Find where the given text appears and provide that cell's center as [x, y] coordinate. 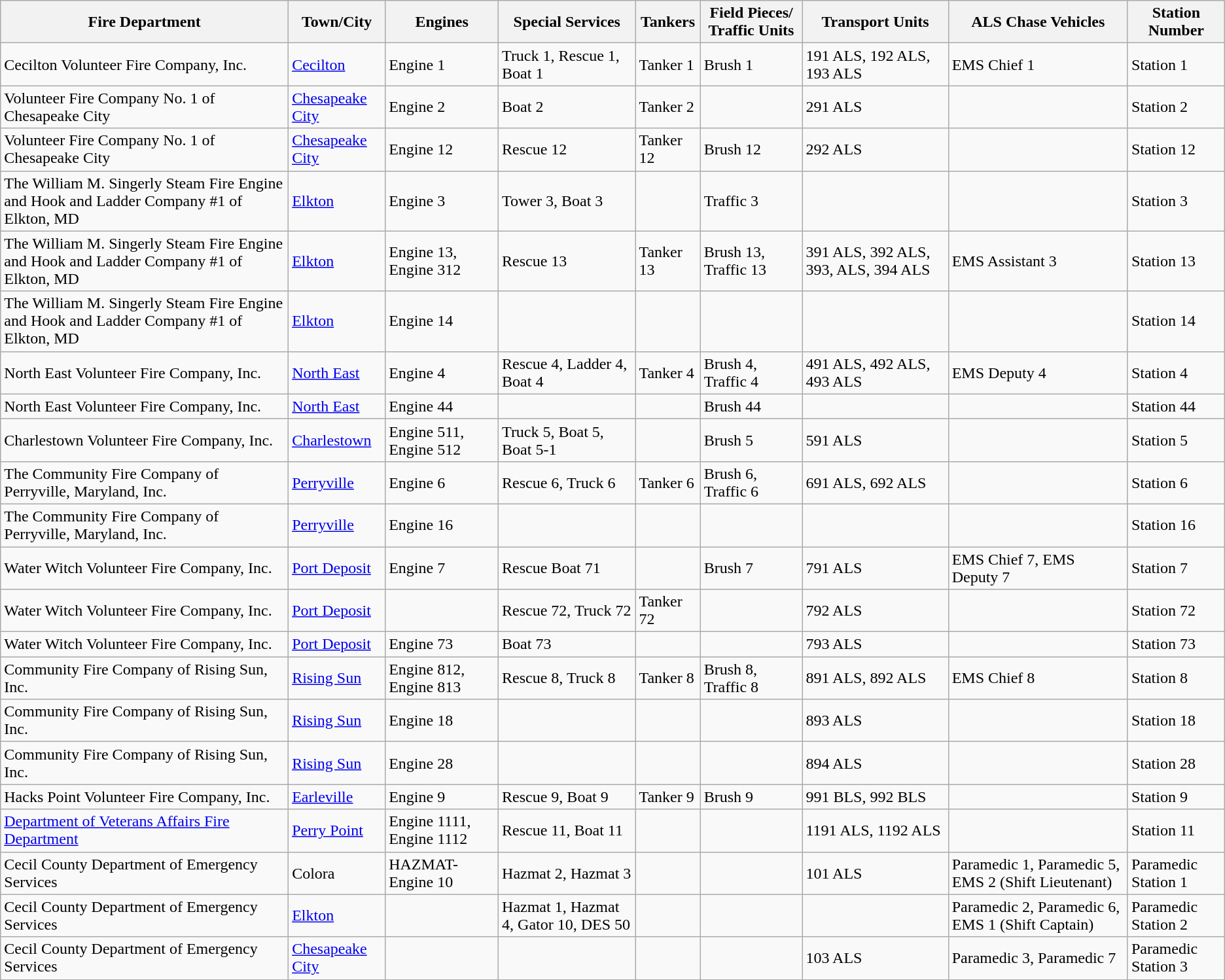
EMS Assistant 3 [1038, 261]
Engine 14 [442, 321]
Paramedic 2, Paramedic 6, EMS 1 (Shift Captain) [1038, 916]
Transport Units [876, 22]
292 ALS [876, 149]
Paramedic 3, Paramedic 7 [1038, 958]
Perry Point [337, 831]
Brush 7 [751, 568]
Engine 73 [442, 644]
Station 2 [1176, 107]
Station 7 [1176, 568]
Station Number [1176, 22]
HAZMAT-Engine 10 [442, 873]
Tanker 4 [667, 373]
Station 11 [1176, 831]
Station 9 [1176, 797]
Engine 18 [442, 721]
Truck 1, Rescue 1, Boat 1 [567, 64]
Tanker 12 [667, 149]
Station 14 [1176, 321]
Rescue 12 [567, 149]
Hacks Point Volunteer Fire Company, Inc. [145, 797]
Station 6 [1176, 483]
Paramedic 1, Paramedic 5, EMS 2 (Shift Lieutenant) [1038, 873]
ALS Chase Vehicles [1038, 22]
Engine 812, Engine 813 [442, 678]
Tanker 9 [667, 797]
Station 5 [1176, 440]
Tanker 8 [667, 678]
Earleville [337, 797]
Tower 3, Boat 3 [567, 201]
Rescue 6, Truck 6 [567, 483]
791 ALS [876, 568]
Station 12 [1176, 149]
Rescue 72, Truck 72 [567, 611]
Charlestown [337, 440]
Station 44 [1176, 406]
691 ALS, 692 ALS [876, 483]
Hazmat 2, Hazmat 3 [567, 873]
Department of Veterans Affairs Fire Department [145, 831]
Field Pieces/ Traffic Units [751, 22]
Engine 44 [442, 406]
Engine 511, Engine 512 [442, 440]
591 ALS [876, 440]
Station 73 [1176, 644]
Traffic 3 [751, 201]
Brush 9 [751, 797]
Brush 8, Traffic 8 [751, 678]
Station 4 [1176, 373]
Cecilton Volunteer Fire Company, Inc. [145, 64]
Tanker 13 [667, 261]
EMS Deputy 4 [1038, 373]
Engine 6 [442, 483]
Rescue 9, Boat 9 [567, 797]
1191 ALS, 1192 ALS [876, 831]
Station 13 [1176, 261]
191 ALS, 192 ALS, 193 ALS [876, 64]
Brush 6, Traffic 6 [751, 483]
Engine 13, Engine 312 [442, 261]
Station 3 [1176, 201]
Tanker 2 [667, 107]
894 ALS [876, 763]
Paramedic Station 2 [1176, 916]
Special Services [567, 22]
Brush 4, Traffic 4 [751, 373]
Tankers [667, 22]
Hazmat 1, Hazmat 4, Gator 10, DES 50 [567, 916]
793 ALS [876, 644]
Rescue 4, Ladder 4, Boat 4 [567, 373]
Rescue 13 [567, 261]
101 ALS [876, 873]
Engine 16 [442, 525]
391 ALS, 392 ALS, 393, ALS, 394 ALS [876, 261]
Station 72 [1176, 611]
EMS Chief 7, EMS Deputy 7 [1038, 568]
Tanker 1 [667, 64]
Rescue 11, Boat 11 [567, 831]
Station 16 [1176, 525]
491 ALS, 492 ALS, 493 ALS [876, 373]
Boat 2 [567, 107]
Rescue 8, Truck 8 [567, 678]
891 ALS, 892 ALS [876, 678]
Engine 1111, Engine 1112 [442, 831]
Station 8 [1176, 678]
EMS Chief 8 [1038, 678]
103 ALS [876, 958]
Colora [337, 873]
Station 18 [1176, 721]
Truck 5, Boat 5, Boat 5-1 [567, 440]
Engine 4 [442, 373]
Town/City [337, 22]
Tanker 6 [667, 483]
Brush 44 [751, 406]
991 BLS, 992 BLS [876, 797]
Fire Department [145, 22]
Paramedic Station 3 [1176, 958]
Tanker 72 [667, 611]
EMS Chief 1 [1038, 64]
291 ALS [876, 107]
Engine 2 [442, 107]
Station 28 [1176, 763]
Engine 28 [442, 763]
893 ALS [876, 721]
Cecilton [337, 64]
Brush 12 [751, 149]
Paramedic Station 1 [1176, 873]
Engine 9 [442, 797]
Station 1 [1176, 64]
Rescue Boat 71 [567, 568]
Engine 1 [442, 64]
Brush 13, Traffic 13 [751, 261]
Boat 73 [567, 644]
Engine 3 [442, 201]
Engines [442, 22]
Brush 5 [751, 440]
Engine 12 [442, 149]
Brush 1 [751, 64]
Charlestown Volunteer Fire Company, Inc. [145, 440]
Engine 7 [442, 568]
792 ALS [876, 611]
